Capture the cell that displays the provided text and extract its (x, y) central coordinate. 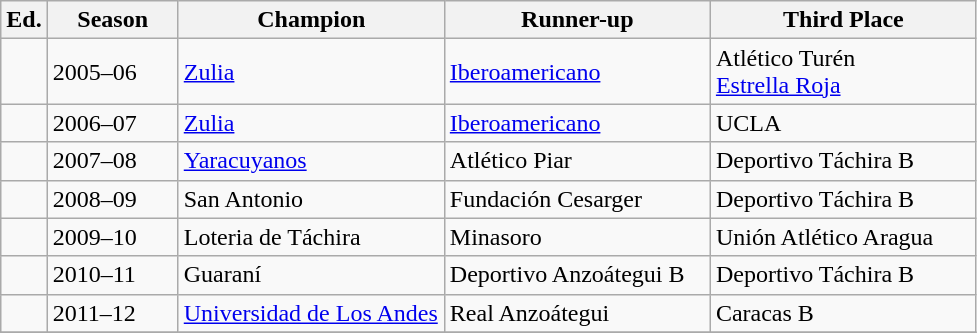
Deportivo Anzoátegui B (577, 275)
Runner-up (577, 20)
Atlético Piar (577, 161)
Real Anzoátegui (577, 313)
Yaracuyanos (311, 161)
Ed. (24, 20)
2009–10 (112, 237)
San Antonio (311, 199)
2005–06 (112, 72)
2008–09 (112, 199)
Universidad de Los Andes (311, 313)
2011–12 (112, 313)
Caracas B (843, 313)
Minasoro (577, 237)
Unión Atlético Aragua (843, 237)
Loteria de Táchira (311, 237)
Fundación Cesarger (577, 199)
Champion (311, 20)
2010–11 (112, 275)
2007–08 (112, 161)
2006–07 (112, 123)
Guaraní (311, 275)
Season (112, 20)
Atlético TurénEstrella Roja (843, 72)
UCLA (843, 123)
Third Place (843, 20)
